Output the (X, Y) coordinate of the center of the cell containing the given text.  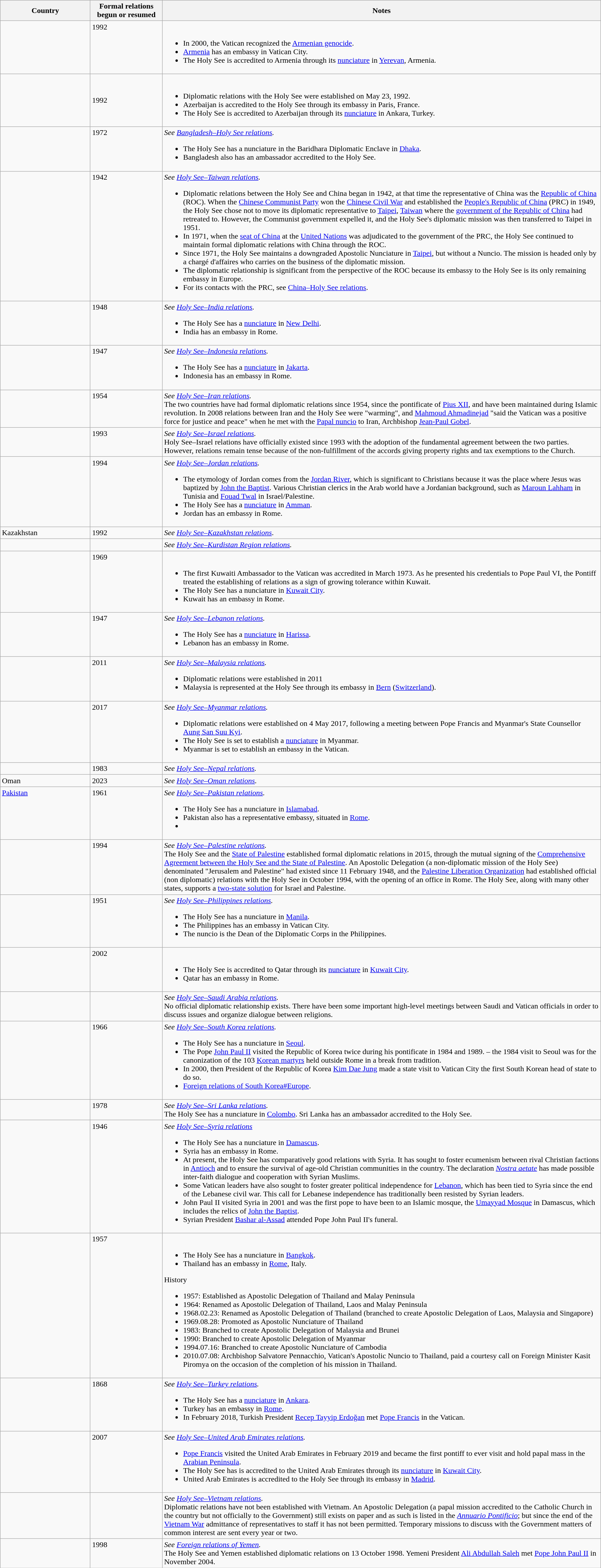
See Holy See–Pakistan relations.The Holy See has a nunciature in Islamabad.Pakistan also has a representative embassy, situated in Rome. (382, 813)
2011 (126, 679)
2023 (126, 781)
2007 (126, 1462)
1868 (126, 1404)
1978 (126, 1110)
1954 (126, 409)
1948 (126, 323)
1972 (126, 149)
1942 (126, 236)
See Holy See–Kazakhstan relations. (382, 533)
Pakistan (45, 813)
1957 (126, 1305)
1966 (126, 1060)
1946 (126, 1176)
See Holy See–Lebanon relations.The Holy See has a nunciature in Harissa.Lebanon has an embassy in Rome. (382, 635)
1961 (126, 813)
See Holy See–Sri Lanka relations.The Holy See has a nunciature in Colombo. Sri Lanka has an ambassador accredited to the Holy See. (382, 1110)
See Holy See–Nepal relations. (382, 769)
See Holy See–Indonesia relations.The Holy See has a nunciature in Jakarta.Indonesia has an embassy in Rome. (382, 368)
2002 (126, 970)
1983 (126, 769)
See Holy See–Kurdistan Region relations. (382, 545)
1998 (126, 1553)
1951 (126, 921)
1993 (126, 442)
See Holy See–India relations.The Holy See has a nunciature in New Delhi.India has an embassy in Rome. (382, 323)
Oman (45, 781)
Formal relations begun or resumed (126, 11)
The Holy See is accredited to Qatar through its nunciature in Kuwait City.Qatar has an embassy in Rome. (382, 970)
2017 (126, 732)
1969 (126, 581)
See Holy See–Oman relations. (382, 781)
Country (45, 11)
Notes (382, 11)
Kazakhstan (45, 533)
